Search for the cell housing the specified text and yield its (X, Y) center coordinate. 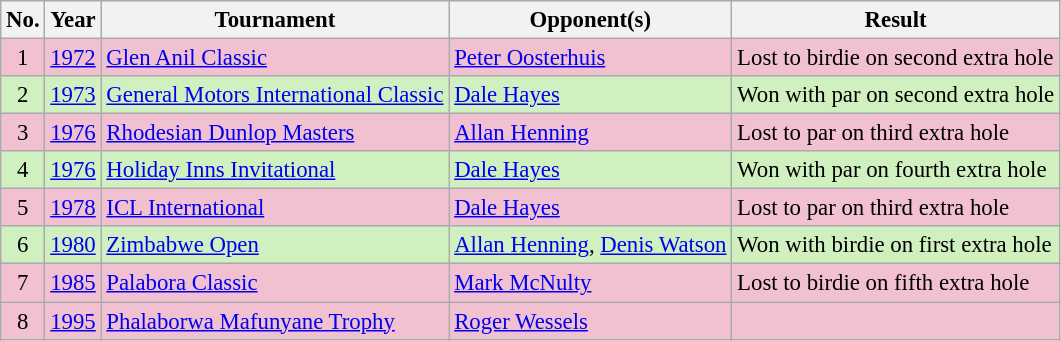
7 (23, 283)
Allan Henning (590, 133)
1985 (73, 283)
Holiday Inns Invitational (275, 170)
Won with birdie on first extra hole (896, 245)
Year (73, 20)
3 (23, 133)
No. (23, 20)
Won with par on fourth extra hole (896, 170)
Mark McNulty (590, 283)
1995 (73, 321)
General Motors International Classic (275, 95)
Glen Anil Classic (275, 58)
Won with par on second extra hole (896, 95)
Result (896, 20)
Palabora Classic (275, 283)
2 (23, 95)
1972 (73, 58)
5 (23, 208)
1973 (73, 95)
Rhodesian Dunlop Masters (275, 133)
8 (23, 321)
Lost to birdie on second extra hole (896, 58)
4 (23, 170)
6 (23, 245)
1980 (73, 245)
Allan Henning, Denis Watson (590, 245)
Tournament (275, 20)
Opponent(s) (590, 20)
Peter Oosterhuis (590, 58)
ICL International (275, 208)
Lost to birdie on fifth extra hole (896, 283)
Phalaborwa Mafunyane Trophy (275, 321)
Zimbabwe Open (275, 245)
1 (23, 58)
Roger Wessels (590, 321)
1978 (73, 208)
